Detect which cell encompasses the target text, then output its (x, y) center coordinate. 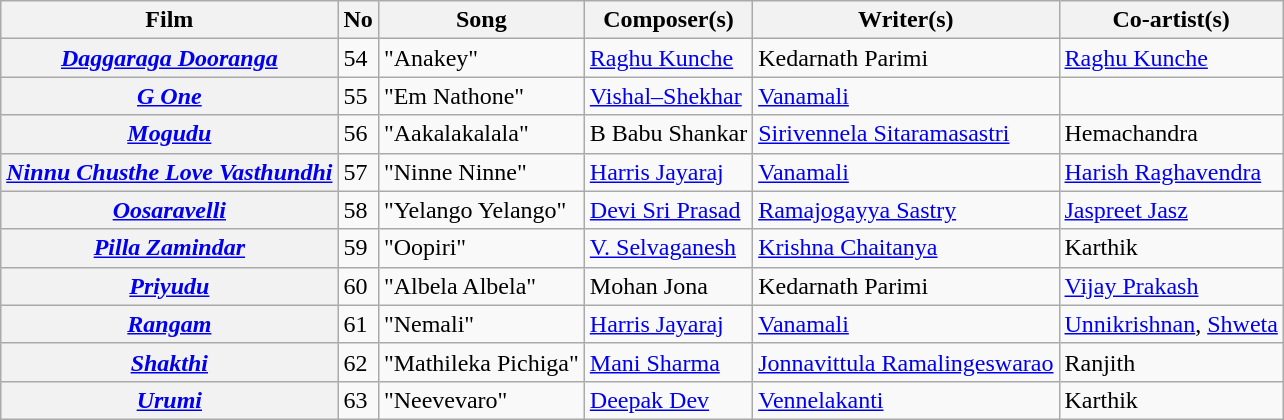
Mohan Jona (668, 286)
"Neevevaro" (481, 400)
62 (358, 362)
63 (358, 400)
Devi Sri Prasad (668, 210)
61 (358, 324)
58 (358, 210)
Ninnu Chusthe Love Vasthundhi (170, 172)
"Nemali" (481, 324)
"Aakalakalala" (481, 134)
"Oopiri" (481, 248)
Unnikrishnan, Shweta (1171, 324)
Vishal–Shekhar (668, 96)
Co-artist(s) (1171, 20)
59 (358, 248)
Priyudu (170, 286)
Shakthi (170, 362)
"Ninne Ninne" (481, 172)
Urumi (170, 400)
Jonnavittula Ramalingeswarao (906, 362)
"Albela Albela" (481, 286)
Composer(s) (668, 20)
Krishna Chaitanya (906, 248)
No (358, 20)
54 (358, 58)
Mani Sharma (668, 362)
Song (481, 20)
Ranjith (1171, 362)
B Babu Shankar (668, 134)
G One (170, 96)
55 (358, 96)
57 (358, 172)
Mogudu (170, 134)
Rangam (170, 324)
"Anakey" (481, 58)
Pilla Zamindar (170, 248)
"Yelango Yelango" (481, 210)
Daggaraga Dooranga (170, 58)
"Mathileka Pichiga" (481, 362)
Deepak Dev (668, 400)
60 (358, 286)
Vijay Prakash (1171, 286)
Harish Raghavendra (1171, 172)
56 (358, 134)
Ramajogayya Sastry (906, 210)
V. Selvaganesh (668, 248)
Oosaravelli (170, 210)
Writer(s) (906, 20)
"Em Nathone" (481, 96)
Jaspreet Jasz (1171, 210)
Sirivennela Sitaramasastri (906, 134)
Film (170, 20)
Hemachandra (1171, 134)
Vennelakanti (906, 400)
